Identify which cell holds the provided text, then report its [x, y] central coordinate. 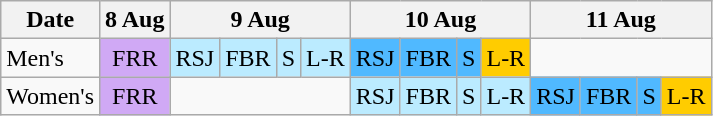
Date [50, 20]
Men's [50, 58]
10 Aug [440, 20]
Women's [50, 96]
11 Aug [621, 20]
9 Aug [260, 20]
8 Aug [135, 20]
